For the text-containing cell, return its midpoint in (X, Y) coordinate format. 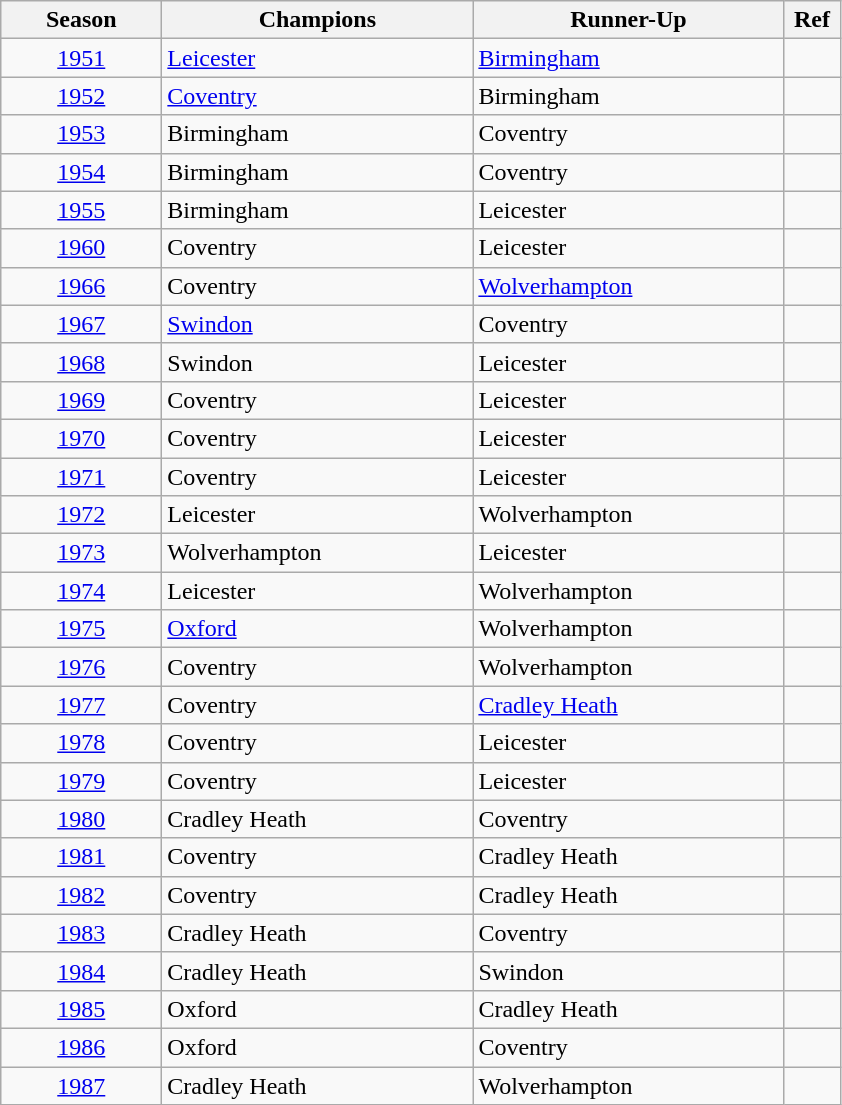
1987 (82, 1085)
1975 (82, 629)
1970 (82, 438)
1986 (82, 1047)
1952 (82, 96)
1954 (82, 172)
1968 (82, 362)
Runner-Up (628, 20)
1976 (82, 667)
1967 (82, 324)
1979 (82, 781)
1951 (82, 58)
1972 (82, 515)
1953 (82, 134)
1982 (82, 895)
1974 (82, 591)
Ref (812, 20)
1960 (82, 248)
1985 (82, 1009)
1983 (82, 933)
1980 (82, 819)
1978 (82, 743)
1984 (82, 971)
Season (82, 20)
Champions (318, 20)
1955 (82, 210)
1966 (82, 286)
1981 (82, 857)
1973 (82, 553)
1977 (82, 705)
1969 (82, 400)
1971 (82, 477)
